Return the [x, y] coordinate for the center point of the cell that contains the specified text.  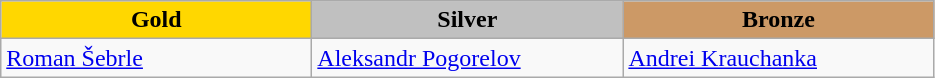
Aleksandr Pogorelov [468, 58]
Roman Šebrle [156, 58]
Gold [156, 20]
Silver [468, 20]
Bronze [778, 20]
Andrei Krauchanka [778, 58]
